Locate the cell with the specified text and output its (X, Y) center coordinate. 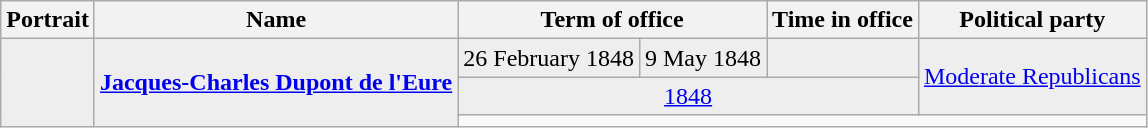
1848 (688, 96)
Name (276, 20)
Time in office (843, 20)
Moderate Republicans (1032, 77)
Jacques-Charles Dupont de l'Eure (276, 82)
9 May 1848 (702, 58)
Term of office (612, 20)
Political party (1032, 20)
26 February 1848 (549, 58)
Portrait (48, 20)
